Output the (x, y) coordinate of the center of the cell containing the given text.  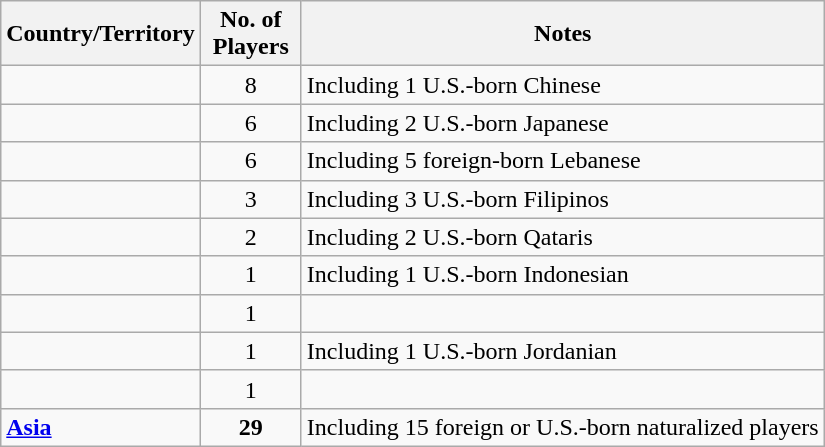
Including 3 U.S.-born Filipinos (562, 199)
3 (250, 199)
Including 1 U.S.-born Chinese (562, 85)
Asia (100, 427)
2 (250, 237)
No. of Players (250, 34)
Including 2 U.S.-born Qataris (562, 237)
8 (250, 85)
Including 5 foreign-born Lebanese (562, 161)
Including 15 foreign or U.S.-born naturalized players (562, 427)
Including 1 U.S.-born Indonesian (562, 275)
Including 1 U.S.-born Jordanian (562, 351)
Notes (562, 34)
Including 2 U.S.-born Japanese (562, 123)
29 (250, 427)
Country/Territory (100, 34)
